Return the (X, Y) coordinate for the center point of the cell that contains the specified text.  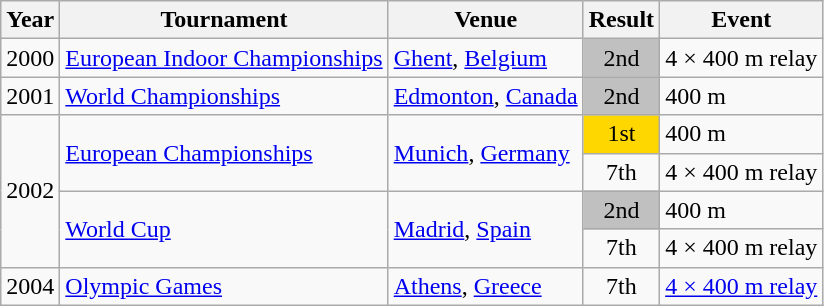
2004 (30, 286)
Olympic Games (224, 286)
Year (30, 20)
Event (742, 20)
2000 (30, 58)
Venue (486, 20)
Tournament (224, 20)
European Indoor Championships (224, 58)
Madrid, Spain (486, 229)
Ghent, Belgium (486, 58)
1st (621, 134)
World Cup (224, 229)
Result (621, 20)
European Championships (224, 153)
2001 (30, 96)
Edmonton, Canada (486, 96)
World Championships (224, 96)
2002 (30, 191)
Athens, Greece (486, 286)
Munich, Germany (486, 153)
